Scan for the cell matching the given text and deliver its [x, y] coordinate at center. 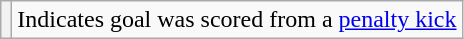
Indicates goal was scored from a penalty kick [237, 20]
